Detect which cell encompasses the target text, then output its (x, y) center coordinate. 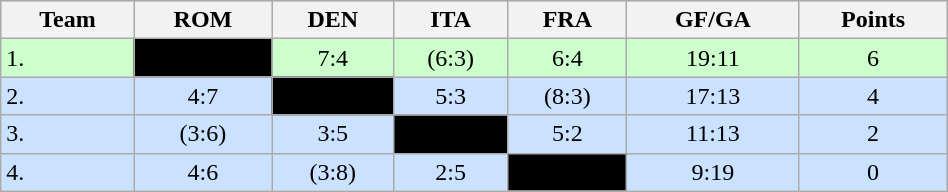
(6:3) (451, 58)
4 (873, 96)
Points (873, 20)
4:7 (203, 96)
ITA (451, 20)
4. (68, 172)
3:5 (333, 134)
2. (68, 96)
0 (873, 172)
7:4 (333, 58)
17:13 (713, 96)
DEN (333, 20)
2 (873, 134)
1. (68, 58)
GF/GA (713, 20)
ROM (203, 20)
2:5 (451, 172)
(8:3) (568, 96)
19:11 (713, 58)
FRA (568, 20)
5:3 (451, 96)
6:4 (568, 58)
3. (68, 134)
5:2 (568, 134)
11:13 (713, 134)
9:19 (713, 172)
(3:6) (203, 134)
(3:8) (333, 172)
4:6 (203, 172)
6 (873, 58)
Team (68, 20)
